Output the (X, Y) coordinate of the center of the cell containing the given text.  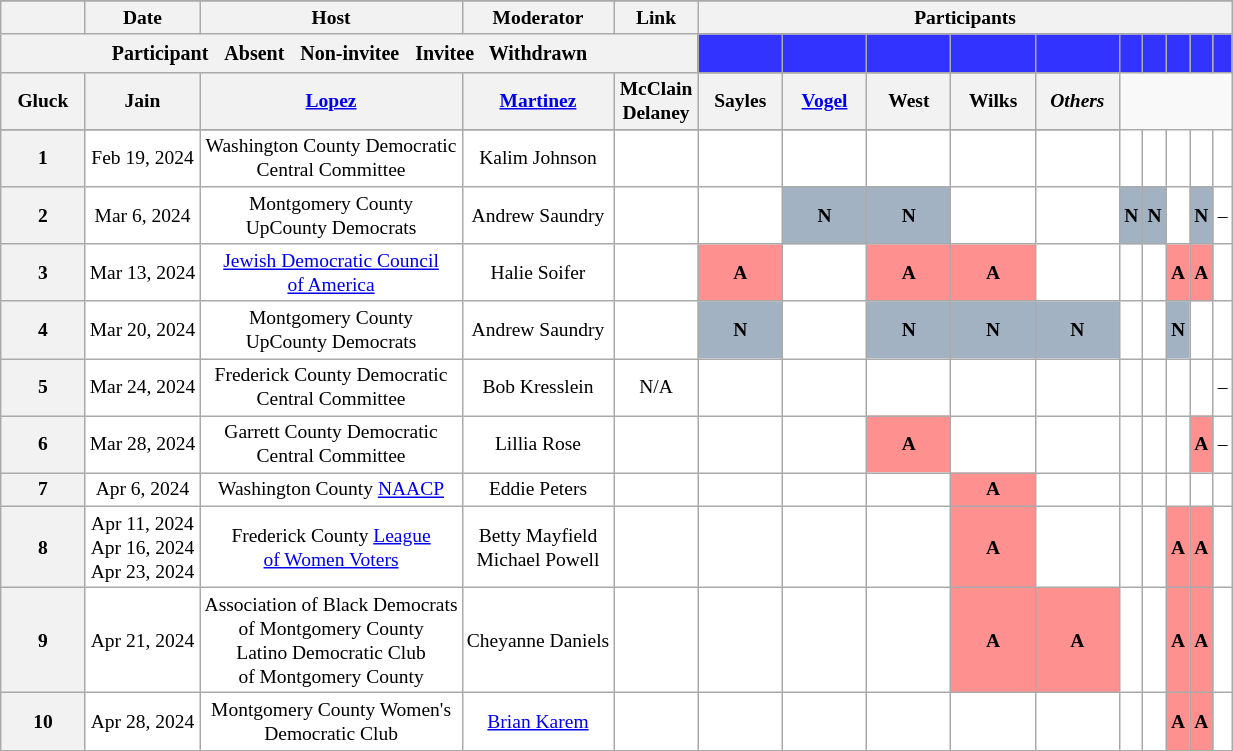
Apr 11, 2024Apr 16, 2024Apr 23, 2024 (142, 546)
Betty MayfieldMichael Powell (538, 546)
10 (43, 722)
Wilks (993, 100)
Others (1077, 100)
Washington County DemocraticCentral Committee (331, 158)
Montgomery County Women'sDemocratic Club (331, 722)
1 (43, 158)
7 (43, 490)
Apr 6, 2024 (142, 490)
Kalim Johnson (538, 158)
Apr 21, 2024 (142, 640)
Cheyanne Daniels (538, 640)
5 (43, 386)
Lillia Rose (538, 444)
Brian Karem (538, 722)
Apr 28, 2024 (142, 722)
6 (43, 444)
Link (656, 18)
Mar 24, 2024 (142, 386)
Jewish Democratic Councilof America (331, 272)
Host (331, 18)
Date (142, 18)
Garrett County DemocraticCentral Committee (331, 444)
Participants (965, 18)
Bob Kresslein (538, 386)
Lopez (331, 100)
West (909, 100)
Halie Soifer (538, 272)
4 (43, 330)
Mar 20, 2024 (142, 330)
9 (43, 640)
Jain (142, 100)
Mar 6, 2024 (142, 216)
Mar 28, 2024 (142, 444)
Martinez (538, 100)
Eddie Peters (538, 490)
Washington County NAACP (331, 490)
N/A (656, 386)
Participant Absent Non-invitee Invitee Withdrawn (350, 53)
Mar 13, 2024 (142, 272)
Sayles (740, 100)
8 (43, 546)
3 (43, 272)
Feb 19, 2024 (142, 158)
McClainDelaney (656, 100)
Moderator (538, 18)
Frederick County DemocraticCentral Committee (331, 386)
Frederick County Leagueof Women Voters (331, 546)
Vogel (824, 100)
Gluck (43, 100)
Association of Black Democratsof Montgomery CountyLatino Democratic Clubof Montgomery County (331, 640)
2 (43, 216)
